From the cell containing the given text, extract its center point as (X, Y) coordinate. 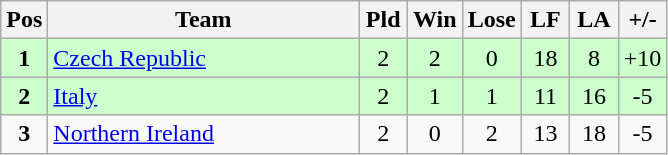
Team (204, 20)
3 (24, 134)
Lose (492, 20)
Italy (204, 96)
8 (594, 58)
+/- (642, 20)
LA (594, 20)
11 (546, 96)
Pld (384, 20)
LF (546, 20)
Northern Ireland (204, 134)
16 (594, 96)
+10 (642, 58)
Czech Republic (204, 58)
Win (434, 20)
13 (546, 134)
Pos (24, 20)
